Scan for the cell matching the given text and deliver its [X, Y] coordinate at center. 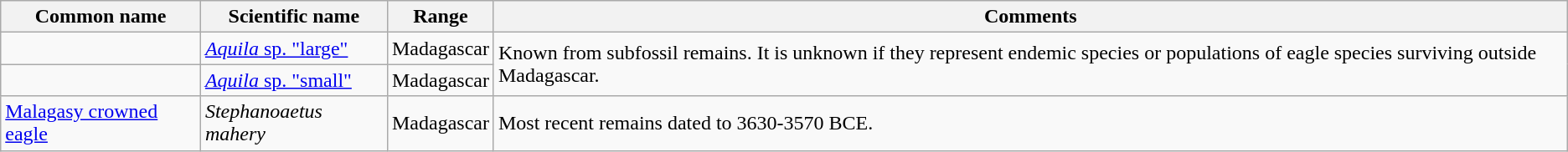
Malagasy crowned eagle [101, 124]
Range [441, 17]
Aquila sp. "small" [293, 80]
Common name [101, 17]
Scientific name [293, 17]
Aquila sp. "large" [293, 48]
Comments [1030, 17]
Known from subfossil remains. It is unknown if they represent endemic species or populations of eagle species surviving outside Madagascar. [1030, 64]
Stephanoaetus mahery [293, 124]
Most recent remains dated to 3630-3570 BCE. [1030, 124]
